Extract the [x, y] coordinate from the center of the cell holding the provided text.  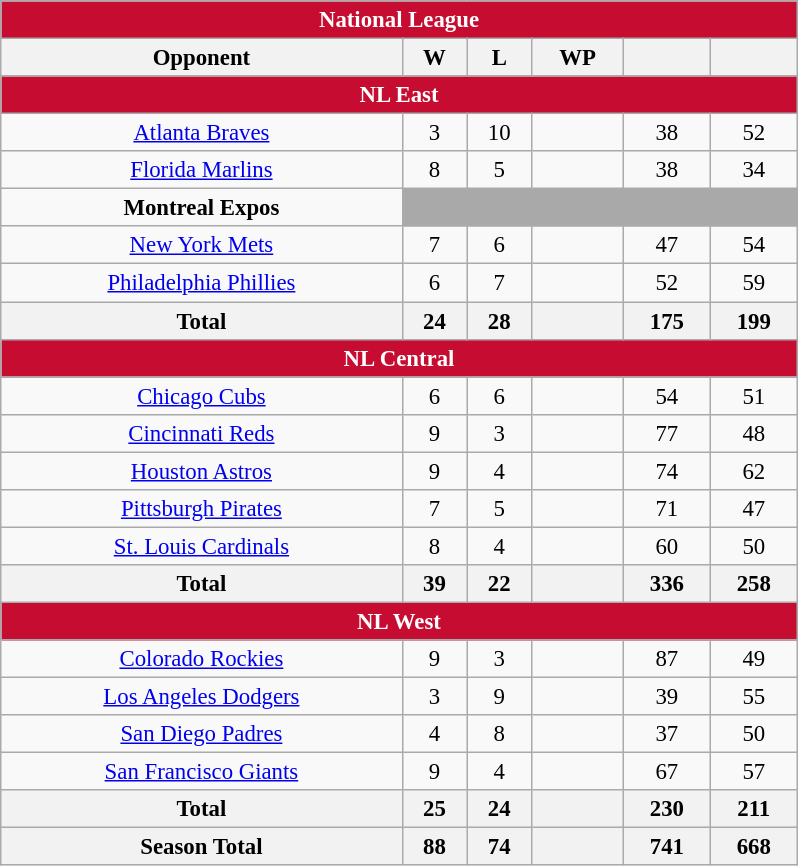
25 [434, 809]
230 [666, 809]
National League [399, 20]
34 [754, 170]
22 [500, 584]
Pittsburgh Pirates [202, 508]
Cincinnati Reds [202, 433]
L [500, 57]
NL Central [399, 358]
San Diego Padres [202, 734]
Montreal Expos [202, 208]
175 [666, 321]
37 [666, 734]
59 [754, 283]
199 [754, 321]
211 [754, 809]
Houston Astros [202, 471]
71 [666, 508]
Philadelphia Phillies [202, 283]
336 [666, 584]
62 [754, 471]
New York Mets [202, 245]
Atlanta Braves [202, 133]
10 [500, 133]
W [434, 57]
28 [500, 321]
Los Angeles Dodgers [202, 696]
48 [754, 433]
60 [666, 546]
88 [434, 847]
49 [754, 659]
51 [754, 396]
Florida Marlins [202, 170]
WP [578, 57]
67 [666, 772]
55 [754, 696]
Colorado Rockies [202, 659]
57 [754, 772]
741 [666, 847]
87 [666, 659]
NL East [399, 95]
668 [754, 847]
St. Louis Cardinals [202, 546]
San Francisco Giants [202, 772]
Chicago Cubs [202, 396]
258 [754, 584]
NL West [399, 621]
Season Total [202, 847]
77 [666, 433]
Opponent [202, 57]
